Scan for the cell matching the given text and deliver its (x, y) coordinate at center. 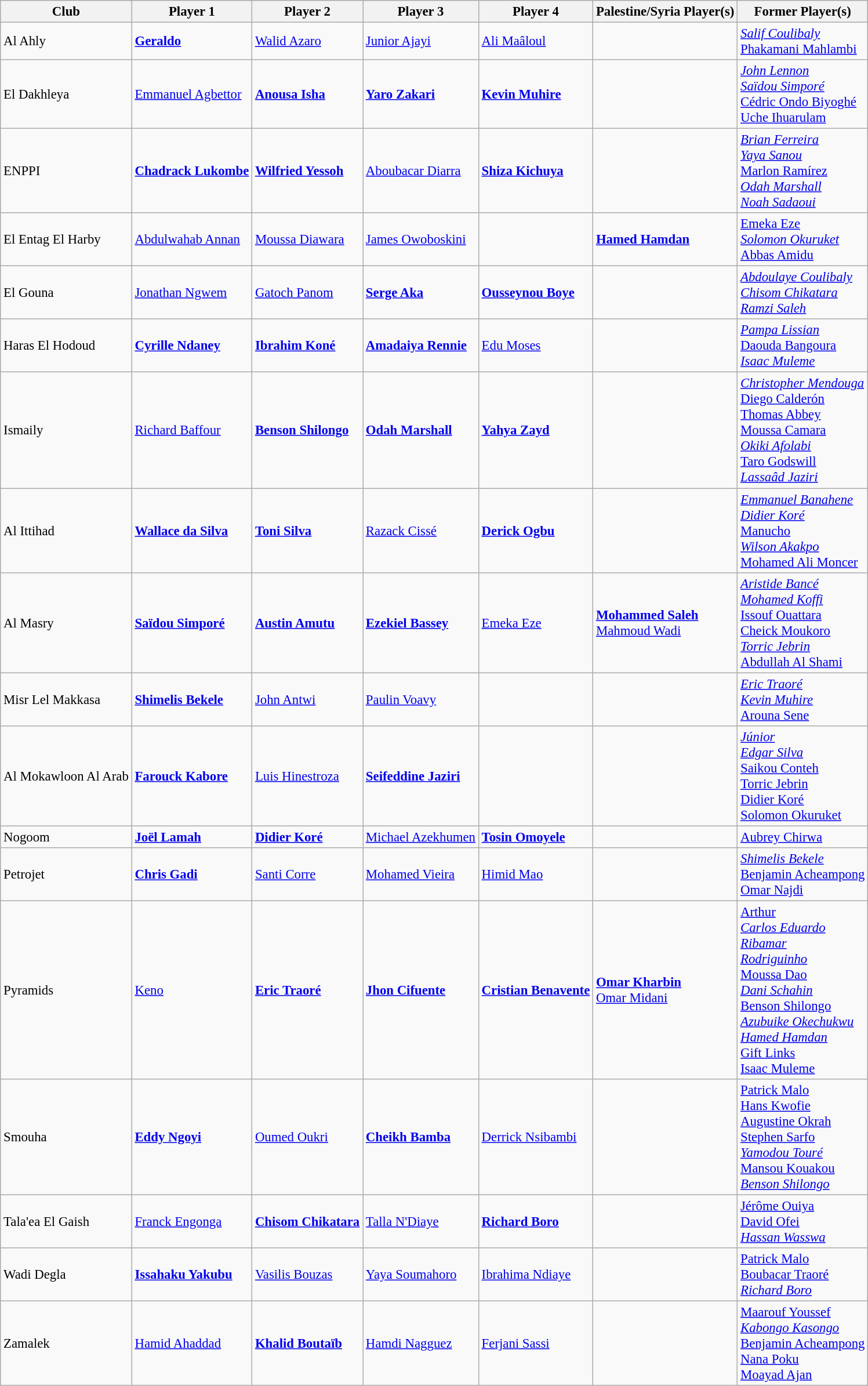
Saïdou Simporé (191, 623)
Jonathan Ngwem (191, 293)
Richard Boro (536, 1221)
Derrick Nsibambi (536, 1137)
Al Masry (66, 623)
El Gouna (66, 293)
Haras El Hodoud (66, 346)
Junior Ajayi (421, 42)
Petrojet (66, 875)
Jhon Cifuente (421, 990)
Emmanuel Agbettor (191, 94)
Ezekiel Bassey (421, 623)
Misr Lel Makkasa (66, 699)
Wallace da Silva (191, 531)
Player 2 (307, 12)
Hamed Hamdan (666, 240)
Hamdi Nagguez (421, 1344)
Pampa Lissian Daouda Bangoura Isaac Muleme (802, 346)
Didier Koré (307, 837)
James Owoboskini (421, 240)
Ismaily (66, 430)
Omar Kharbin Omar Midani (666, 990)
Brian Ferreira Yaya Sanou Marlon Ramírez Odah Marshall Noah Sadaoui (802, 171)
Mohamed Vieira (421, 875)
Júnior Edgar Silva Saikou Conteh Torric Jebrin Didier Koré Solomon Okuruket (802, 776)
Ferjani Sassi (536, 1344)
Franck Engonga (191, 1221)
Emeka Eze Solomon Okuruket Abbas Amidu (802, 240)
Player 1 (191, 12)
Cyrille Ndaney (191, 346)
Shimelis Bekele Benjamin Acheampong Omar Najdi (802, 875)
Pyramids (66, 990)
Former Player(s) (802, 12)
Tala'ea El Gaish (66, 1221)
ENPPI (66, 171)
Benson Shilongo (307, 430)
Himid Mao (536, 875)
Al Mokawloon Al Arab (66, 776)
Christopher Mendouga Diego Calderón Thomas Abbey Moussa Camara Okiki Afolabi Taro Godswill Lassaâd Jaziri (802, 430)
Salif Coulibaly Phakamani Mahlambi (802, 42)
Shiza Kichuya (536, 171)
John Lennon Saïdou Simporé Cédric Ondo Biyoghé Uche Ihuarulam (802, 94)
Derick Ogbu (536, 531)
Austin Amutu (307, 623)
Moussa Diawara (307, 240)
Wadi Degla (66, 1275)
Odah Marshall (421, 430)
Edu Moses (536, 346)
Yaro Zakari (421, 94)
Serge Aka (421, 293)
Keno (191, 990)
Yaya Soumahoro (421, 1275)
Emeka Eze (536, 623)
Patrick Malo Hans Kwofie Augustine Okrah Stephen Sarfo Yamodou Touré Mansou Kouakou Benson Shilongo (802, 1137)
Talla N'Diaye (421, 1221)
Gatoch Panom (307, 293)
Maarouf Youssef Kabongo Kasongo Benjamin Acheampong Nana Poku Moayad Ajan (802, 1344)
Paulin Voavy (421, 699)
Chris Gadi (191, 875)
Razack Cissé (421, 531)
Joël Lamah (191, 837)
Luis Hinestroza (307, 776)
Mohammed Saleh Mahmoud Wadi (666, 623)
El Dakhleya (66, 94)
Chadrack Lukombe (191, 171)
Cheikh Bamba (421, 1137)
Khalid Boutaïb (307, 1344)
Aristide Bancé Mohamed Koffi Issouf Ouattara Cheick Moukoro Torric Jebrin Abdullah Al Shami (802, 623)
Ousseynou Boye (536, 293)
Santi Corre (307, 875)
Walid Azaro (307, 42)
Eddy Ngoyi (191, 1137)
Al Ittihad (66, 531)
Shimelis Bekele (191, 699)
Aubrey Chirwa (802, 837)
Player 3 (421, 12)
Club (66, 12)
John Antwi (307, 699)
Amadaiya Rennie (421, 346)
Hamid Ahaddad (191, 1344)
Patrick Malo Boubacar Traoré Richard Boro (802, 1275)
Emmanuel Banahene Didier Koré Manucho Wilson Akakpo Mohamed Ali Moncer (802, 531)
Nogoom (66, 837)
Oumed Oukri (307, 1137)
Abdoulaye Coulibaly Chisom Chikatara Ramzi Saleh (802, 293)
Richard Baffour (191, 430)
Ali Maâloul (536, 42)
Al Ahly (66, 42)
Smouha (66, 1137)
Toni Silva (307, 531)
Chisom Chikatara (307, 1221)
Ibrahim Koné (307, 346)
Jérôme Ouiya David Ofei Hassan Wasswa (802, 1221)
Player 4 (536, 12)
Abdulwahab Annan (191, 240)
Anousa Isha (307, 94)
Aboubacar Diarra (421, 171)
Geraldo (191, 42)
Wilfried Yessoh (307, 171)
Farouck Kabore (191, 776)
Vasilis Bouzas (307, 1275)
Palestine/Syria Player(s) (666, 12)
Tosin Omoyele (536, 837)
Ibrahima Ndiaye (536, 1275)
Eric Traoré (307, 990)
Yahya Zayd (536, 430)
Cristian Benavente (536, 990)
Kevin Muhire (536, 94)
Arthur Carlos Eduardo Ribamar Rodriguinho Moussa Dao Dani Schahin Benson Shilongo Azubuike Okechukwu Hamed Hamdan Gift Links Isaac Muleme (802, 990)
Seifeddine Jaziri (421, 776)
Eric Traoré Kevin Muhire Arouna Sene (802, 699)
Zamalek (66, 1344)
El Entag El Harby (66, 240)
Issahaku Yakubu (191, 1275)
Michael Azekhumen (421, 837)
